Extract the [x, y] coordinate from the center of the cell holding the provided text.  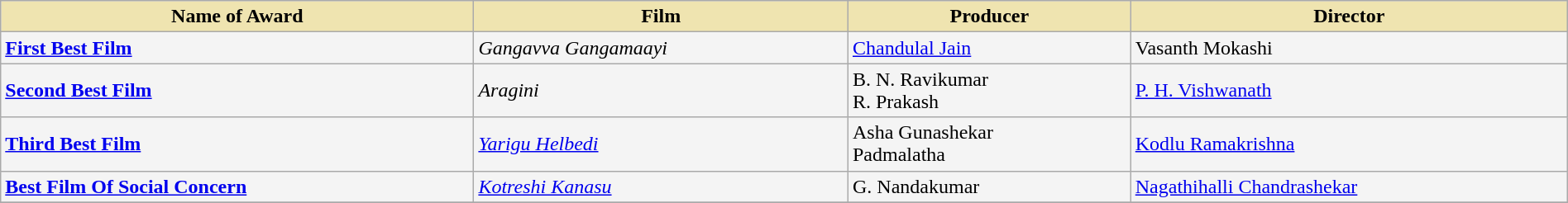
Best Film Of Social Concern [237, 186]
P. H. Vishwanath [1349, 91]
Producer [989, 17]
Asha GunashekarPadmalatha [989, 144]
Vasanth Mokashi [1349, 48]
Film [662, 17]
Chandulal Jain [989, 48]
G. Nandakumar [989, 186]
First Best Film [237, 48]
Third Best Film [237, 144]
Director [1349, 17]
Kodlu Ramakrishna [1349, 144]
Second Best Film [237, 91]
Aragini [662, 91]
Yarigu Helbedi [662, 144]
Name of Award [237, 17]
Gangavva Gangamaayi [662, 48]
B. N. RavikumarR. Prakash [989, 91]
Kotreshi Kanasu [662, 186]
Nagathihalli Chandrashekar [1349, 186]
